Pinpoint the cell where the given text exists, returning its [x, y] midpoint coordinate. 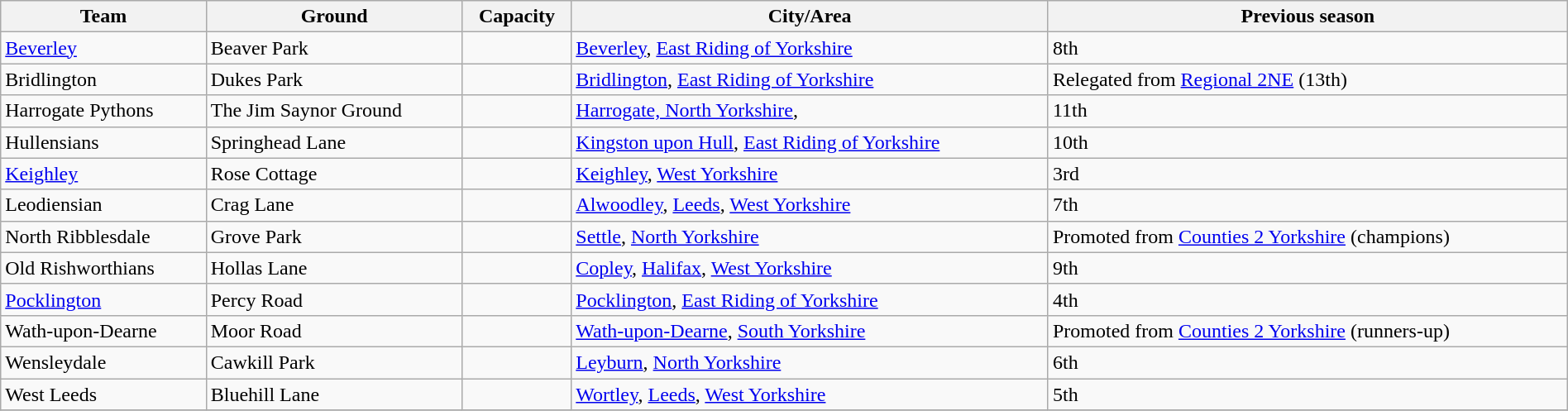
Promoted from Counties 2 Yorkshire (runners-up) [1307, 331]
Leodiensian [103, 205]
Keighley, West Yorkshire [810, 174]
Keighley [103, 174]
Rose Cottage [334, 174]
Previous season [1307, 17]
Kingston upon Hull, East Riding of Yorkshire [810, 142]
Grove Park [334, 237]
Wortley, Leeds, West Yorkshire [810, 394]
5th [1307, 394]
Crag Lane [334, 205]
Beaver Park [334, 48]
Pocklington, East Riding of Yorkshire [810, 299]
Copley, Halifax, West Yorkshire [810, 268]
4th [1307, 299]
Harrogate, North Yorkshire, [810, 111]
Springhead Lane [334, 142]
Pocklington [103, 299]
City/Area [810, 17]
10th [1307, 142]
The Jim Saynor Ground [334, 111]
7th [1307, 205]
11th [1307, 111]
Settle, North Yorkshire [810, 237]
Old Rishworthians [103, 268]
Ground [334, 17]
Wensleydale [103, 362]
8th [1307, 48]
Hullensians [103, 142]
Harrogate Pythons [103, 111]
Wath-upon-Dearne, South Yorkshire [810, 331]
Leyburn, North Yorkshire [810, 362]
Team [103, 17]
North Ribblesdale [103, 237]
Beverley, East Riding of Yorkshire [810, 48]
Promoted from Counties 2 Yorkshire (champions) [1307, 237]
Percy Road [334, 299]
Relegated from Regional 2NE (13th) [1307, 79]
Capacity [517, 17]
Cawkill Park [334, 362]
9th [1307, 268]
Beverley [103, 48]
Wath-upon-Dearne [103, 331]
6th [1307, 362]
3rd [1307, 174]
Bridlington, East Riding of Yorkshire [810, 79]
Dukes Park [334, 79]
Bridlington [103, 79]
Moor Road [334, 331]
West Leeds [103, 394]
Hollas Lane [334, 268]
Alwoodley, Leeds, West Yorkshire [810, 205]
Bluehill Lane [334, 394]
